Find where the given text appears and provide that cell's center as (X, Y) coordinate. 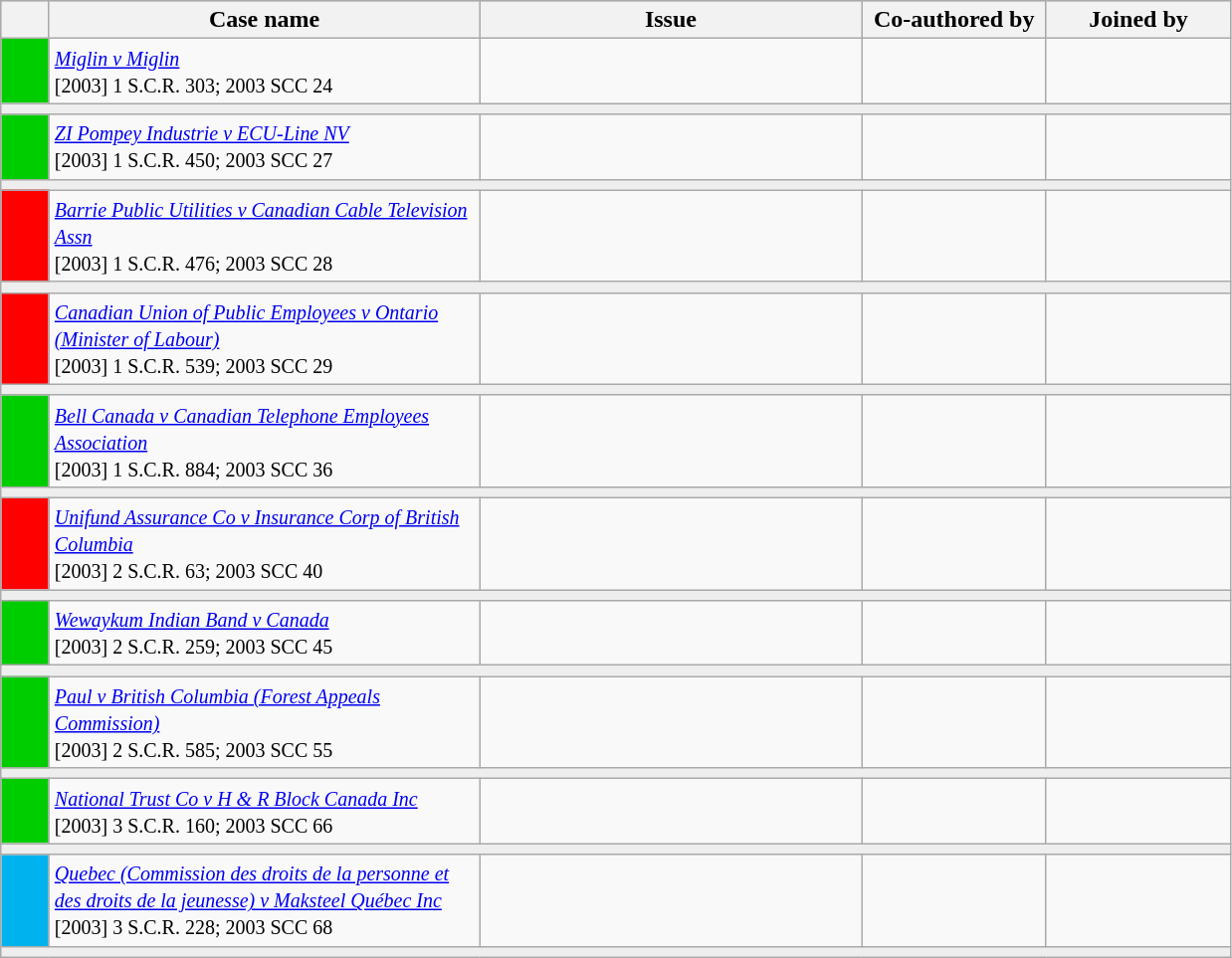
National Trust Co v H & R Block Canada Inc [2003] 3 S.C.R. 160; 2003 SCC 66 (265, 812)
Joined by (1138, 20)
Co-authored by (953, 20)
Bell Canada v Canadian Telephone Employees Association [2003] 1 S.C.R. 884; 2003 SCC 36 (265, 441)
ZI Pompey Industrie v ECU-Line NV [2003] 1 S.C.R. 450; 2003 SCC 27 (265, 147)
Barrie Public Utilities v Canadian Cable Television Assn[2003] 1 S.C.R. 476; 2003 SCC 28 (265, 236)
Unifund Assurance Co v Insurance Corp of British Columbia [2003] 2 S.C.R. 63; 2003 SCC 40 (265, 543)
Canadian Union of Public Employees v Ontario (Minister of Labour) [2003] 1 S.C.R. 539; 2003 SCC 29 (265, 338)
Miglin v Miglin [2003] 1 S.C.R. 303; 2003 SCC 24 (265, 72)
Case name (265, 20)
Wewaykum Indian Band v Canada [2003] 2 S.C.R. 259; 2003 SCC 45 (265, 633)
Issue (671, 20)
Paul v British Columbia (Forest Appeals Commission) [2003] 2 S.C.R. 585; 2003 SCC 55 (265, 722)
Quebec (Commission des droits de la personne et des droits de la jeunesse) v Maksteel Québec Inc [2003] 3 S.C.R. 228; 2003 SCC 68 (265, 900)
